Find where the given text appears and provide that cell's center as (x, y) coordinate. 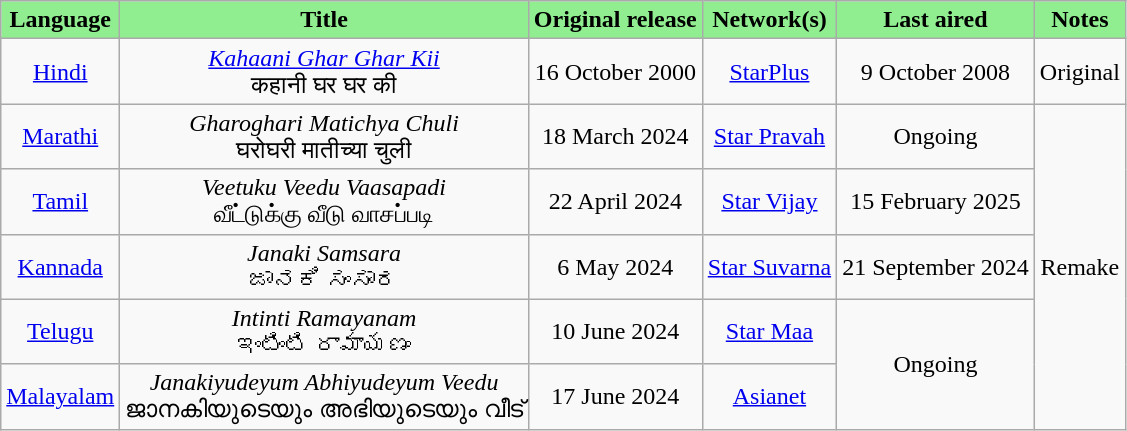
Malayalam (60, 396)
Veetuku Veedu Vaasapadi வீட்டுக்கு வீடு வாசப்படி (324, 202)
Tamil (60, 202)
Notes (1080, 20)
Original (1080, 72)
Star Suvarna (769, 266)
Title (324, 20)
Star Maa (769, 332)
Asianet (769, 396)
Telugu (60, 332)
6 May 2024 (615, 266)
Star Vijay (769, 202)
Original release (615, 20)
21 September 2024 (936, 266)
StarPlus (769, 72)
Marathi (60, 136)
15 February 2025 (936, 202)
Janakiyudeyum Abhiyudeyum Veedu ജാനകിയുടെയും അഭിയുടെയും വീട് (324, 396)
10 June 2024 (615, 332)
9 October 2008 (936, 72)
Last aired (936, 20)
Remake (1080, 266)
22 April 2024 (615, 202)
17 June 2024 (615, 396)
Intinti Ramayanam ఇంటింటి రామాయణం (324, 332)
16 October 2000 (615, 72)
Kahaani Ghar Ghar Kii कहानी घर घर की (324, 72)
18 March 2024 (615, 136)
Language (60, 20)
Gharoghari Matichya Chuli घरोघरी मातीच्या चुली (324, 136)
Janaki Samsara ಜಾನಕಿ ಸಂಸಾರ (324, 266)
Kannada (60, 266)
Star Pravah (769, 136)
Hindi (60, 72)
Network(s) (769, 20)
